Return the (X, Y) coordinate for the center point of the cell that contains the specified text.  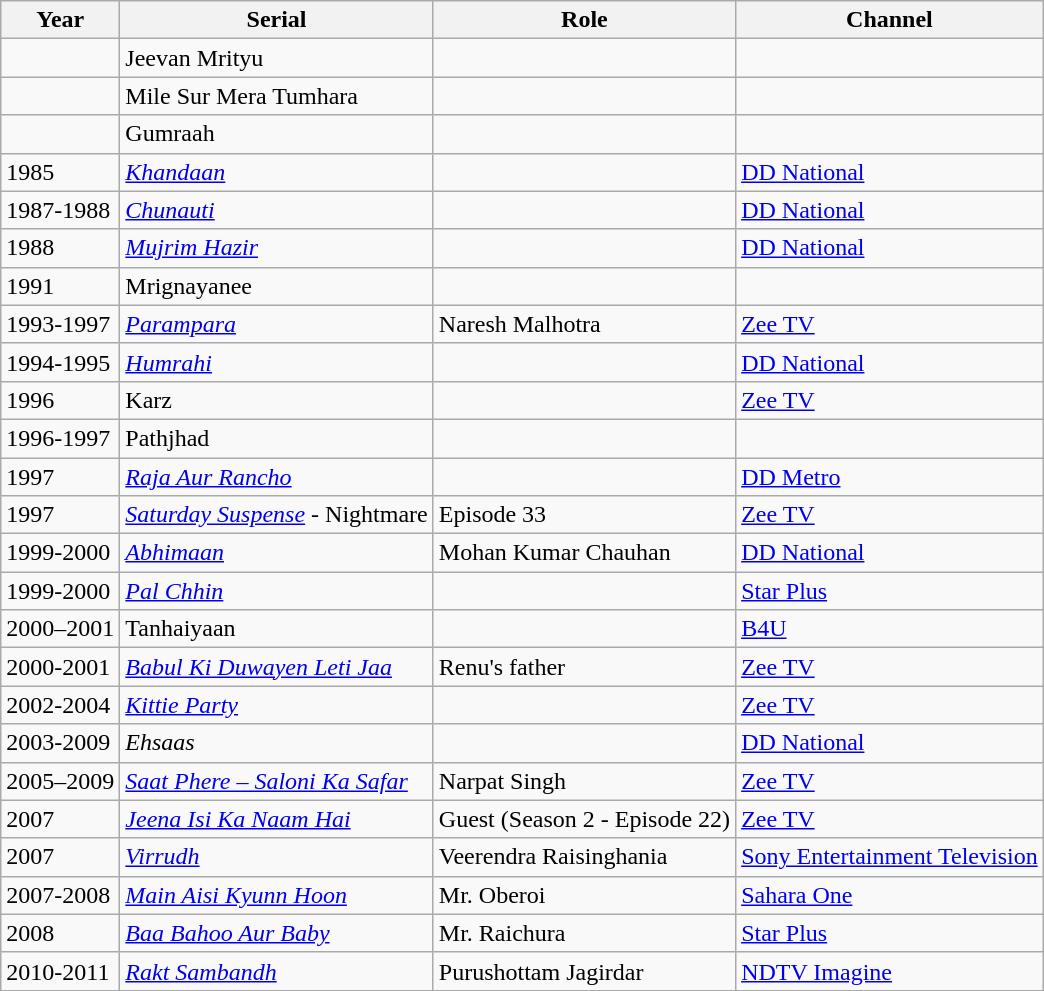
Abhimaan (276, 553)
Parampara (276, 324)
Mujrim Hazir (276, 248)
Mrignayanee (276, 286)
Pathjhad (276, 438)
1994-1995 (60, 362)
Channel (890, 20)
Saturday Suspense - Nightmare (276, 515)
Tanhaiyaan (276, 629)
2000-2001 (60, 667)
Kittie Party (276, 705)
Mr. Raichura (584, 933)
Purushottam Jagirdar (584, 971)
Renu's father (584, 667)
Babul Ki Duwayen Leti Jaa (276, 667)
Raja Aur Rancho (276, 477)
Role (584, 20)
Naresh Malhotra (584, 324)
Ehsaas (276, 743)
1988 (60, 248)
Virrudh (276, 857)
1996 (60, 400)
Narpat Singh (584, 781)
2002-2004 (60, 705)
Year (60, 20)
Main Aisi Kyunn Hoon (276, 895)
DD Metro (890, 477)
B4U (890, 629)
1996-1997 (60, 438)
Pal Chhin (276, 591)
1987-1988 (60, 210)
Humrahi (276, 362)
Serial (276, 20)
Mile Sur Mera Tumhara (276, 96)
Sahara One (890, 895)
Jeena Isi Ka Naam Hai (276, 819)
2000–2001 (60, 629)
Chunauti (276, 210)
Baa Bahoo Aur Baby (276, 933)
Episode 33 (584, 515)
Jeevan Mrityu (276, 58)
Saat Phere – Saloni Ka Safar (276, 781)
Karz (276, 400)
2008 (60, 933)
2003-2009 (60, 743)
Veerendra Raisinghania (584, 857)
Khandaan (276, 172)
Rakt Sambandh (276, 971)
1991 (60, 286)
Mohan Kumar Chauhan (584, 553)
2010-2011 (60, 971)
2007-2008 (60, 895)
Guest (Season 2 - Episode 22) (584, 819)
2005–2009 (60, 781)
1985 (60, 172)
Gumraah (276, 134)
Sony Entertainment Television (890, 857)
NDTV Imagine (890, 971)
1993-1997 (60, 324)
Mr. Oberoi (584, 895)
